Provide the [x, y] coordinate of the cell's center where the given text is located.  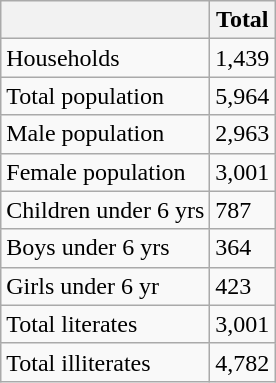
Households [106, 58]
5,964 [242, 96]
Boys under 6 yrs [106, 248]
Female population [106, 172]
Total literates [106, 324]
Children under 6 yrs [106, 210]
4,782 [242, 362]
423 [242, 286]
364 [242, 248]
Total illiterates [106, 362]
Male population [106, 134]
Total population [106, 96]
787 [242, 210]
1,439 [242, 58]
Girls under 6 yr [106, 286]
2,963 [242, 134]
Total [242, 20]
